From the cell containing the given text, extract its center point as (X, Y) coordinate. 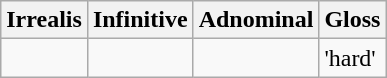
Irrealis (44, 20)
Adnominal (256, 20)
Infinitive (140, 20)
'hard' (352, 58)
Gloss (352, 20)
